Locate the cell with the specified text and output its (x, y) center coordinate. 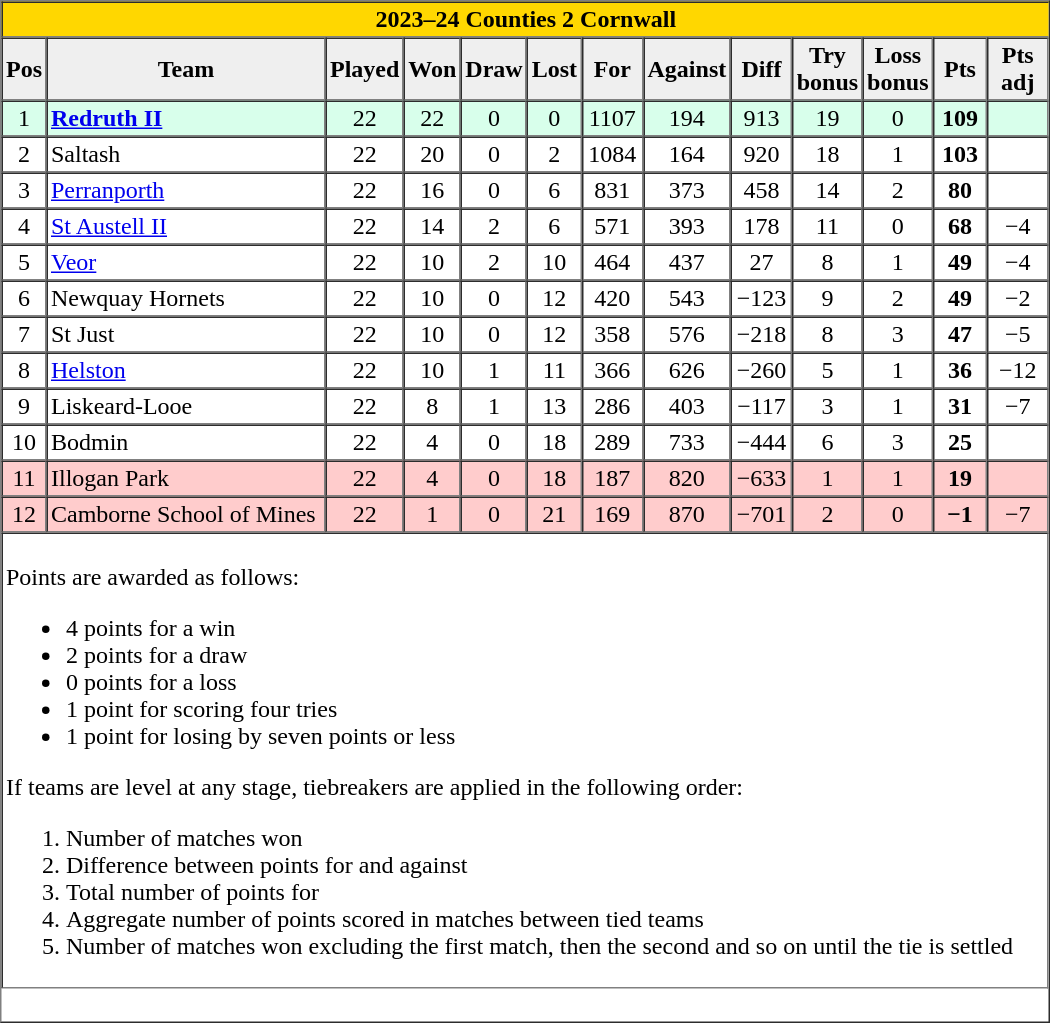
1107 (613, 118)
−5 (1018, 334)
920 (762, 154)
St Just (186, 334)
Camborne School of Mines (186, 514)
−2 (1018, 298)
358 (613, 334)
Team (186, 70)
194 (687, 118)
−123 (762, 298)
2023–24 Counties 2 Cornwall (526, 20)
820 (687, 478)
733 (687, 442)
Loss bonus (898, 70)
Illogan Park (186, 478)
103 (960, 154)
−701 (762, 514)
1084 (613, 154)
870 (687, 514)
7 (24, 334)
13 (554, 406)
464 (613, 262)
−444 (762, 442)
576 (687, 334)
Against (687, 70)
Liskeard-Looe (186, 406)
Perranporth (186, 190)
25 (960, 442)
Newquay Hornets (186, 298)
437 (687, 262)
543 (687, 298)
Pts adj (1018, 70)
420 (613, 298)
187 (613, 478)
Saltash (186, 154)
Bodmin (186, 442)
164 (687, 154)
Pts (960, 70)
Diff (762, 70)
403 (687, 406)
289 (613, 442)
−1 (960, 514)
68 (960, 226)
Try bonus (827, 70)
286 (613, 406)
458 (762, 190)
913 (762, 118)
For (613, 70)
109 (960, 118)
Won (432, 70)
−117 (762, 406)
178 (762, 226)
47 (960, 334)
Helston (186, 370)
831 (613, 190)
626 (687, 370)
27 (762, 262)
169 (613, 514)
Draw (494, 70)
Redruth II (186, 118)
−633 (762, 478)
16 (432, 190)
Veor (186, 262)
21 (554, 514)
−260 (762, 370)
Pos (24, 70)
Played (365, 70)
20 (432, 154)
−218 (762, 334)
373 (687, 190)
Lost (554, 70)
366 (613, 370)
80 (960, 190)
31 (960, 406)
St Austell II (186, 226)
−12 (1018, 370)
36 (960, 370)
393 (687, 226)
571 (613, 226)
